From the cell containing the given text, extract its center point as [x, y] coordinate. 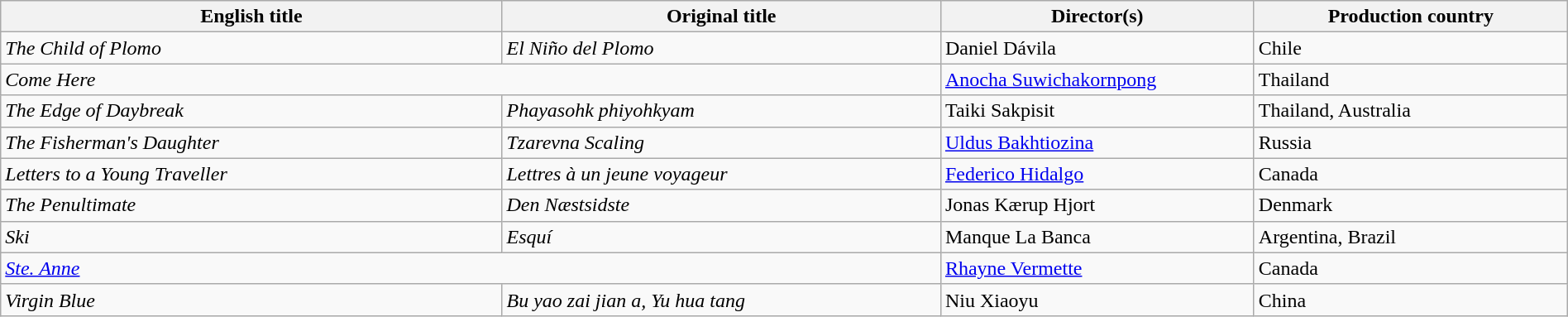
Daniel Dávila [1097, 48]
Bu yao zai jian a, Yu hua tang [721, 300]
Ste. Anne [471, 268]
Russia [1411, 142]
Ski [251, 237]
Taiki Sakpisit [1097, 111]
Tzarevna Scaling [721, 142]
Niu Xiaoyu [1097, 300]
Manque La Banca [1097, 237]
Uldus Bakhtiozina [1097, 142]
Rhayne Vermette [1097, 268]
The Fisherman's Daughter [251, 142]
China [1411, 300]
Lettres à un jeune voyageur [721, 174]
El Niño del Plomo [721, 48]
Argentina, Brazil [1411, 237]
Federico Hidalgo [1097, 174]
Original title [721, 17]
Director(s) [1097, 17]
Jonas Kærup Hjort [1097, 205]
English title [251, 17]
Letters to a Young Traveller [251, 174]
The Child of Plomo [251, 48]
Denmark [1411, 205]
Chile [1411, 48]
Phayasohk phiyohkyam [721, 111]
Production country [1411, 17]
Thailand, Australia [1411, 111]
Thailand [1411, 79]
Anocha Suwichakornpong [1097, 79]
Den Næstsidste [721, 205]
Esquí [721, 237]
The Penultimate [251, 205]
Come Here [471, 79]
The Edge of Daybreak [251, 111]
Virgin Blue [251, 300]
